Locate the cell with the specified text and output its (x, y) center coordinate. 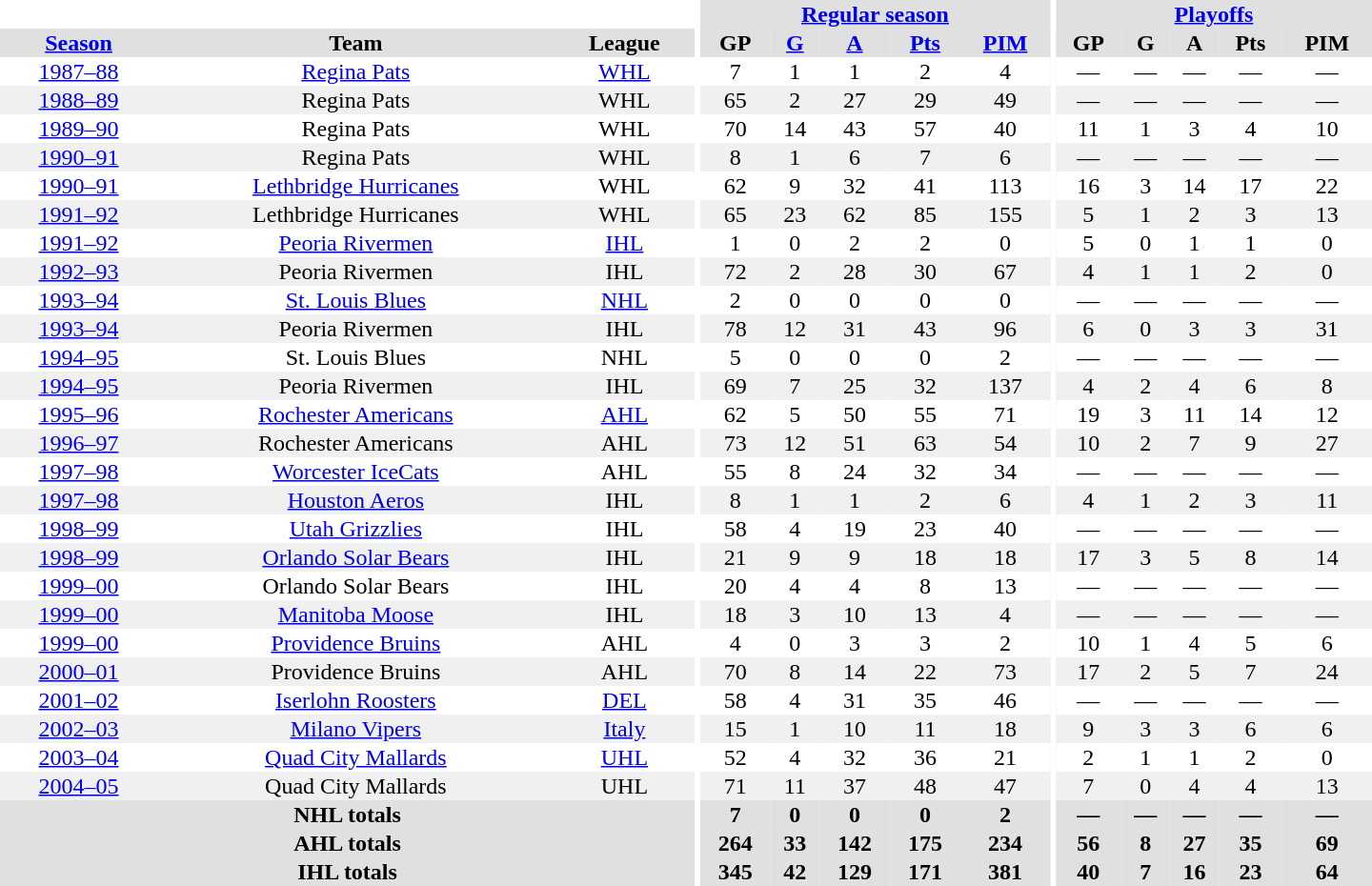
36 (925, 757)
48 (925, 786)
56 (1088, 843)
64 (1327, 872)
2003–04 (78, 757)
175 (925, 843)
54 (1005, 443)
155 (1005, 214)
234 (1005, 843)
46 (1005, 700)
63 (925, 443)
34 (1005, 472)
DEL (625, 700)
2000–01 (78, 672)
1987–88 (78, 71)
29 (925, 100)
20 (736, 586)
96 (1005, 329)
2001–02 (78, 700)
171 (925, 872)
67 (1005, 272)
15 (736, 729)
Worcester IceCats (356, 472)
Season (78, 43)
IHL totals (347, 872)
AHL totals (347, 843)
1988–89 (78, 100)
42 (795, 872)
NHL totals (347, 815)
137 (1005, 386)
Manitoba Moose (356, 614)
Team (356, 43)
381 (1005, 872)
Italy (625, 729)
28 (855, 272)
25 (855, 386)
Playoffs (1214, 14)
129 (855, 872)
50 (855, 414)
1996–97 (78, 443)
Utah Grizzlies (356, 529)
78 (736, 329)
Regular season (875, 14)
30 (925, 272)
Houston Aeros (356, 500)
33 (795, 843)
2002–03 (78, 729)
85 (925, 214)
142 (855, 843)
41 (925, 186)
1989–90 (78, 129)
Milano Vipers (356, 729)
47 (1005, 786)
1995–96 (78, 414)
52 (736, 757)
72 (736, 272)
37 (855, 786)
264 (736, 843)
League (625, 43)
51 (855, 443)
49 (1005, 100)
113 (1005, 186)
Iserlohn Roosters (356, 700)
345 (736, 872)
57 (925, 129)
2004–05 (78, 786)
1992–93 (78, 272)
